Return the [x, y] coordinate for the center point of the cell that contains the specified text.  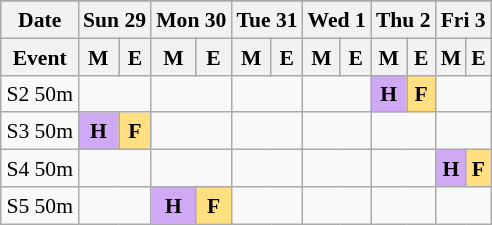
Date [40, 20]
Tue 31 [266, 20]
S5 50m [40, 204]
Fri 3 [464, 20]
Event [40, 56]
S3 50m [40, 130]
Thu 2 [404, 20]
S2 50m [40, 94]
Sun 29 [114, 20]
S4 50m [40, 168]
Wed 1 [337, 20]
Mon 30 [191, 20]
